Locate the cell with the specified text and output its [X, Y] center coordinate. 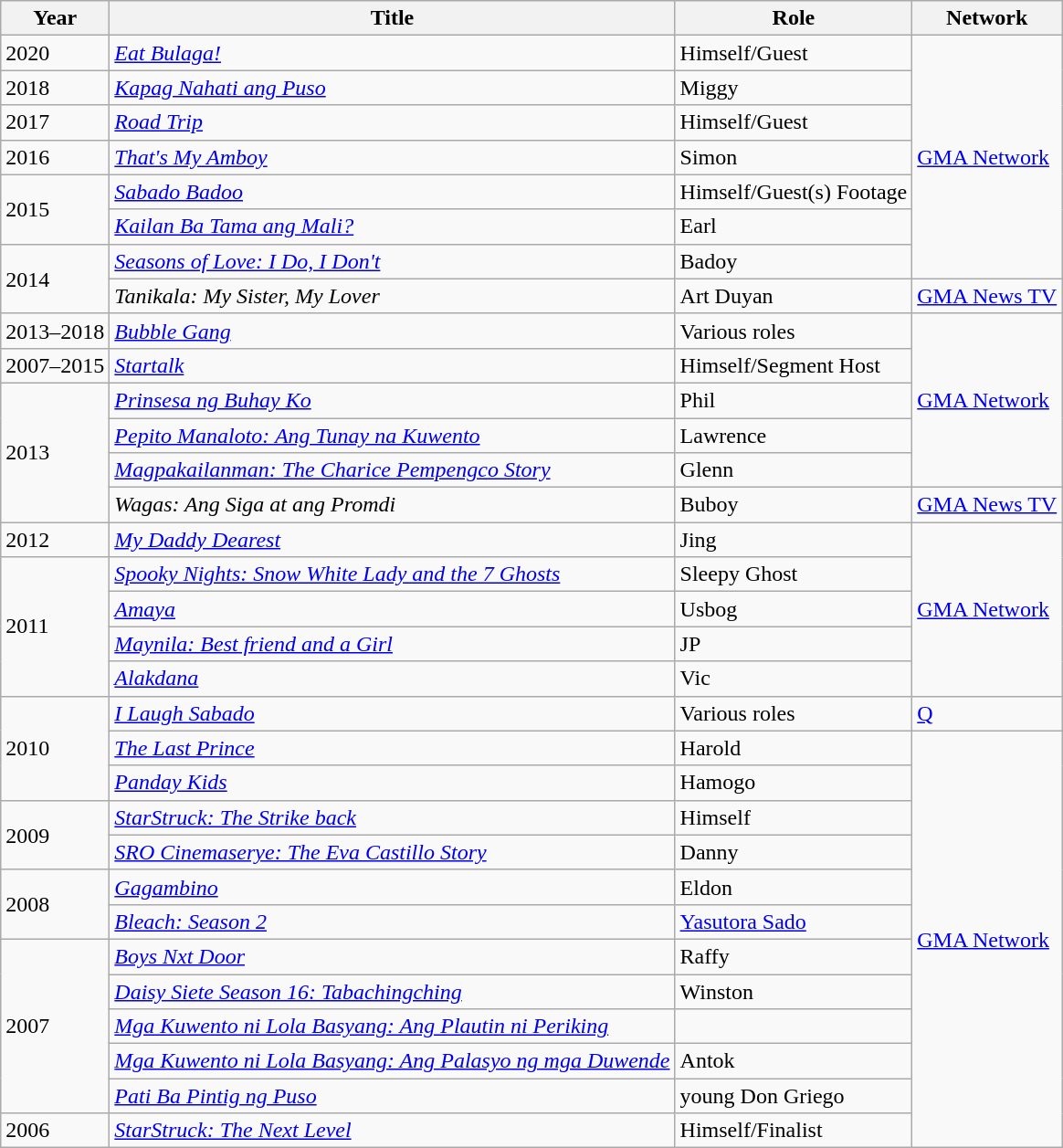
Alakdana [393, 679]
The Last Prince [393, 748]
Prinsesa ng Buhay Ko [393, 400]
2006 [55, 1131]
2016 [55, 157]
Magpakailanman: The Charice Pempengco Story [393, 470]
Earl [794, 226]
Pepito Manaloto: Ang Tunay na Kuwento [393, 436]
StarStruck: The Next Level [393, 1131]
Usbog [794, 609]
Harold [794, 748]
SRO Cinemaserye: The Eva Castillo Story [393, 852]
Pati Ba Pintig ng Puso [393, 1096]
2012 [55, 540]
Startalk [393, 365]
Phil [794, 400]
2018 [55, 88]
Himself/Guest(s) Footage [794, 192]
Title [393, 18]
2013 [55, 452]
Danny [794, 852]
Seasons of Love: I Do, I Don't [393, 261]
Glenn [794, 470]
Boys Nxt Door [393, 956]
Eldon [794, 887]
Simon [794, 157]
Amaya [393, 609]
2014 [55, 279]
2015 [55, 209]
Art Duyan [794, 296]
Winston [794, 991]
Kailan Ba Tama ang Mali? [393, 226]
Kapag Nahati ang Puso [393, 88]
Network [987, 18]
Mga Kuwento ni Lola Basyang: Ang Plautin ni Periking [393, 1027]
Spooky Nights: Snow White Lady and the 7 Ghosts [393, 574]
Sleepy Ghost [794, 574]
Buboy [794, 505]
Himself [794, 817]
Wagas: Ang Siga at ang Promdi [393, 505]
young Don Griego [794, 1096]
StarStruck: The Strike back [393, 817]
Himself/Finalist [794, 1131]
2011 [55, 627]
Mga Kuwento ni Lola Basyang: Ang Palasyo ng mga Duwende [393, 1061]
2009 [55, 835]
Hamogo [794, 783]
My Daddy Dearest [393, 540]
Vic [794, 679]
2013–2018 [55, 331]
Bleach: Season 2 [393, 922]
2008 [55, 904]
Yasutora Sado [794, 922]
Gagambino [393, 887]
Raffy [794, 956]
Jing [794, 540]
Year [55, 18]
Eat Bulaga! [393, 53]
Q [987, 713]
Sabado Badoo [393, 192]
2007–2015 [55, 365]
That's My Amboy [393, 157]
Daisy Siete Season 16: Tabachingching [393, 991]
Role [794, 18]
Maynila: Best friend and a Girl [393, 644]
Panday Kids [393, 783]
Badoy [794, 261]
Himself/Segment Host [794, 365]
2007 [55, 1026]
Antok [794, 1061]
JP [794, 644]
Road Trip [393, 122]
Miggy [794, 88]
2020 [55, 53]
Tanikala: My Sister, My Lover [393, 296]
Bubble Gang [393, 331]
2017 [55, 122]
Lawrence [794, 436]
2010 [55, 748]
I Laugh Sabado [393, 713]
